Capture the cell that displays the provided text and extract its [x, y] central coordinate. 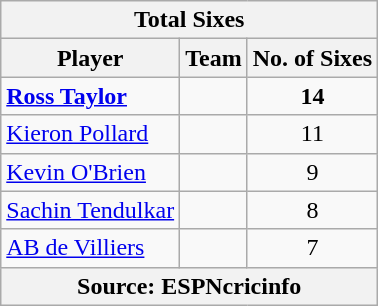
Sachin Tendulkar [90, 210]
Source: ESPNcricinfo [190, 286]
Kevin O'Brien [90, 172]
Kieron Pollard [90, 134]
Team [214, 58]
14 [312, 96]
9 [312, 172]
11 [312, 134]
No. of Sixes [312, 58]
8 [312, 210]
Total Sixes [190, 20]
7 [312, 248]
Player [90, 58]
AB de Villiers [90, 248]
Ross Taylor [90, 96]
